Return the [X, Y] coordinate for the center point of the cell that contains the specified text.  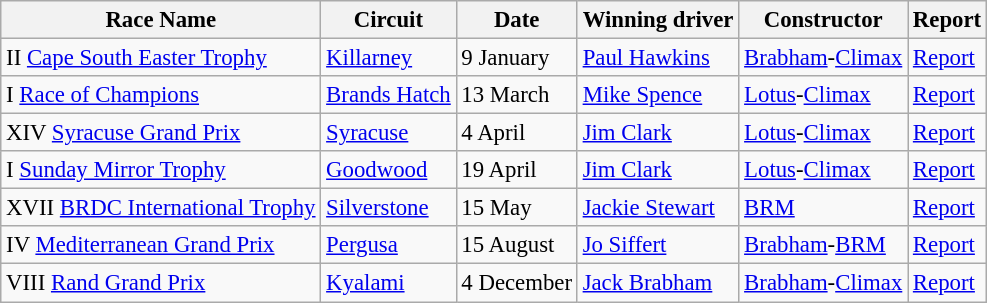
15 August [516, 245]
Circuit [388, 20]
Kyalami [388, 283]
Jack Brabham [658, 283]
Brabham-BRM [824, 245]
VIII Rand Grand Prix [161, 283]
Date [516, 20]
Constructor [824, 20]
9 January [516, 58]
15 May [516, 208]
Syracuse [388, 133]
4 December [516, 283]
I Sunday Mirror Trophy [161, 170]
Mike Spence [658, 95]
19 April [516, 170]
Winning driver [658, 20]
IV Mediterranean Grand Prix [161, 245]
13 March [516, 95]
4 April [516, 133]
II Cape South Easter Trophy [161, 58]
Race Name [161, 20]
Jackie Stewart [658, 208]
Silverstone [388, 208]
Pergusa [388, 245]
I Race of Champions [161, 95]
XIV Syracuse Grand Prix [161, 133]
Brands Hatch [388, 95]
BRM [824, 208]
Goodwood [388, 170]
XVII BRDC International Trophy [161, 208]
Paul Hawkins [658, 58]
Jo Siffert [658, 245]
Killarney [388, 58]
